Identify which cell holds the provided text, then report its (x, y) central coordinate. 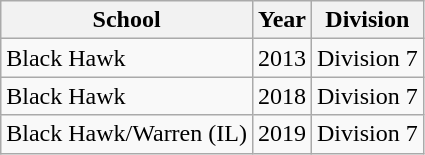
Black Hawk/Warren (IL) (127, 134)
Division (368, 20)
Year (282, 20)
2018 (282, 96)
School (127, 20)
2019 (282, 134)
2013 (282, 58)
